Determine the [x, y] coordinate at the center of the cell enclosing the given text.  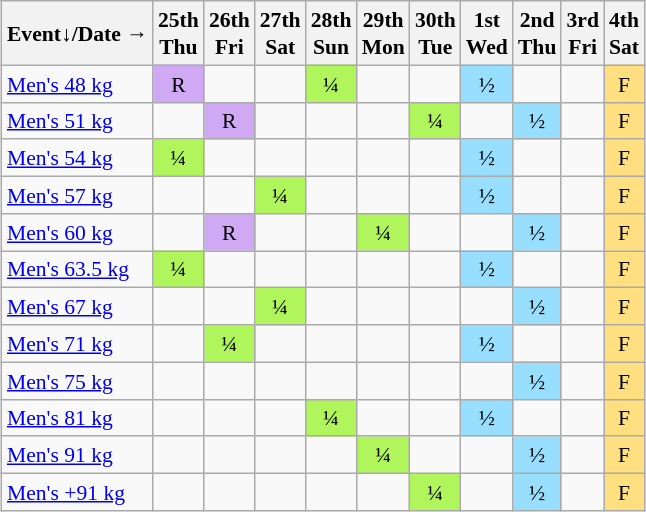
Men's 48 kg [78, 84]
3rdFri [582, 33]
Men's 67 kg [78, 306]
Men's 91 kg [78, 454]
4thSat [624, 33]
Event↓/Date → [78, 33]
Men's 57 kg [78, 194]
1stWed [487, 33]
Men's 54 kg [78, 158]
27thSat [280, 33]
29thMon [384, 33]
2ndThu [538, 33]
25thThu [178, 33]
Men's 60 kg [78, 232]
Men's 71 kg [78, 344]
Men's 75 kg [78, 380]
Men's 63.5 kg [78, 268]
Men's 51 kg [78, 120]
Men's +91 kg [78, 492]
26thFri [230, 33]
28thSun [332, 33]
Men's 81 kg [78, 418]
30thTue [436, 33]
